Pinpoint the cell where the given text exists, returning its [X, Y] midpoint coordinate. 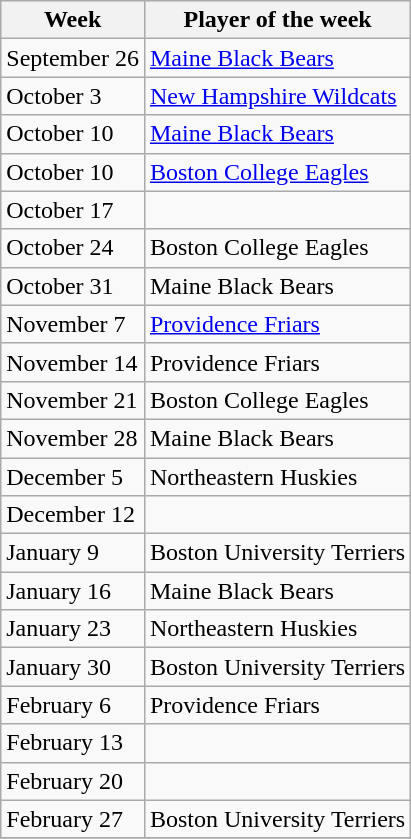
December 5 [73, 477]
October 17 [73, 210]
February 20 [73, 781]
October 24 [73, 248]
September 26 [73, 58]
November 21 [73, 400]
February 27 [73, 819]
January 23 [73, 629]
December 12 [73, 515]
November 28 [73, 438]
January 16 [73, 591]
October 3 [73, 96]
November 7 [73, 324]
February 6 [73, 705]
January 9 [73, 553]
January 30 [73, 667]
Week [73, 20]
November 14 [73, 362]
New Hampshire Wildcats [277, 96]
February 13 [73, 743]
Player of the week [277, 20]
October 31 [73, 286]
